Find where the given text appears and provide that cell's center as (x, y) coordinate. 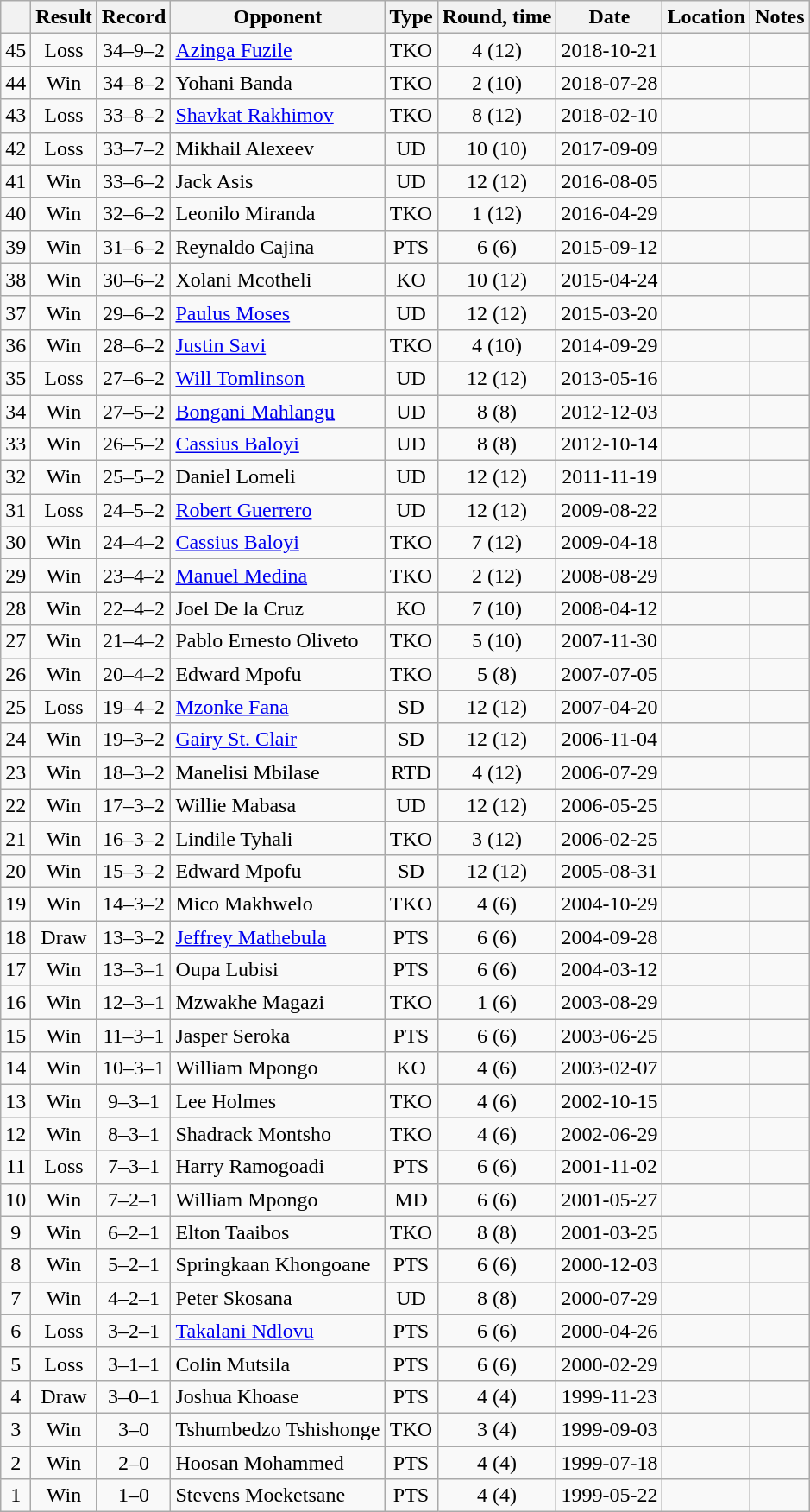
2006-05-25 (609, 805)
12–3–1 (134, 1003)
2015-04-24 (609, 280)
2003-02-07 (609, 1068)
1999-09-03 (609, 1429)
Mzwakhe Magazi (278, 1003)
Harry Ramogoadi (278, 1167)
22 (16, 805)
Colin Mutsila (278, 1364)
Tshumbedzo Tshishonge (278, 1429)
Elton Taaibos (278, 1232)
2016-04-29 (609, 214)
24 (16, 740)
19–3–2 (134, 740)
33–6–2 (134, 181)
2014-09-29 (609, 345)
13–3–1 (134, 970)
10 (16, 1200)
34–9–2 (134, 50)
22–4–2 (134, 608)
2–0 (134, 1463)
Xolani Mcotheli (278, 280)
10 (10) (497, 148)
4 (10) (497, 345)
Mico Makhwelo (278, 904)
Shadrack Montsho (278, 1134)
21 (16, 838)
11 (16, 1167)
9 (16, 1232)
27 (16, 641)
1999-11-23 (609, 1396)
2006-11-04 (609, 740)
2011-11-19 (609, 477)
Round, time (497, 17)
Shavkat Rakhimov (278, 116)
16–3–2 (134, 838)
Paulus Moses (278, 312)
4 (16, 1396)
2000-04-26 (609, 1331)
2013-05-16 (609, 378)
2 (10) (497, 83)
5 (10) (497, 641)
23 (16, 772)
Jack Asis (278, 181)
2000-12-03 (609, 1265)
Willie Mabasa (278, 805)
27–6–2 (134, 378)
Stevens Moeketsane (278, 1496)
2004-03-12 (609, 970)
2002-10-15 (609, 1101)
Pablo Ernesto Oliveto (278, 641)
26 (16, 674)
7 (12) (497, 543)
2 (12) (497, 576)
2004-10-29 (609, 904)
15–3–2 (134, 871)
2012-10-14 (609, 444)
36 (16, 345)
2 (16, 1463)
Lindile Tyhali (278, 838)
Peter Skosana (278, 1298)
Robert Guerrero (278, 510)
Hoosan Mohammed (278, 1463)
2001-05-27 (609, 1200)
Yohani Banda (278, 83)
31 (16, 510)
2009-08-22 (609, 510)
20 (16, 871)
12 (16, 1134)
24–4–2 (134, 543)
3–2–1 (134, 1331)
2001-03-25 (609, 1232)
23–4–2 (134, 576)
2003-08-29 (609, 1003)
2018-02-10 (609, 116)
28 (16, 608)
2008-08-29 (609, 576)
37 (16, 312)
Joshua Khoase (278, 1396)
44 (16, 83)
18 (16, 936)
Type (411, 17)
Record (134, 17)
30 (16, 543)
7 (16, 1298)
Jasper Seroka (278, 1036)
1 (16, 1496)
9–3–1 (134, 1101)
30–6–2 (134, 280)
7–2–1 (134, 1200)
8 (16, 1265)
2015-03-20 (609, 312)
2018-07-28 (609, 83)
27–5–2 (134, 412)
8–3–1 (134, 1134)
45 (16, 50)
2015-09-12 (609, 247)
Manuel Medina (278, 576)
2000-02-29 (609, 1364)
29 (16, 576)
RTD (411, 772)
20–4–2 (134, 674)
7 (10) (497, 608)
Location (706, 17)
Bongani Mahlangu (278, 412)
MD (411, 1200)
8 (12) (497, 116)
Springkaan Khongoane (278, 1265)
5–2–1 (134, 1265)
33 (16, 444)
17–3–2 (134, 805)
43 (16, 116)
Manelisi Mbilase (278, 772)
40 (16, 214)
Lee Holmes (278, 1101)
35 (16, 378)
17 (16, 970)
19–4–2 (134, 707)
25–5–2 (134, 477)
Result (64, 17)
41 (16, 181)
24–5–2 (134, 510)
29–6–2 (134, 312)
Azinga Fuzile (278, 50)
2000-07-29 (609, 1298)
21–4–2 (134, 641)
26–5–2 (134, 444)
5 (16, 1364)
10–3–1 (134, 1068)
7–3–1 (134, 1167)
2016-08-05 (609, 181)
6–2–1 (134, 1232)
39 (16, 247)
Reynaldo Cajina (278, 247)
2008-04-12 (609, 608)
2007-07-05 (609, 674)
18–3–2 (134, 772)
2001-11-02 (609, 1167)
Mikhail Alexeev (278, 148)
2006-07-29 (609, 772)
34–8–2 (134, 83)
2006-02-25 (609, 838)
14 (16, 1068)
3–0–1 (134, 1396)
2003-06-25 (609, 1036)
1 (6) (497, 1003)
13 (16, 1101)
6 (16, 1331)
4–2–1 (134, 1298)
Jeffrey Mathebula (278, 936)
2007-11-30 (609, 641)
Takalani Ndlovu (278, 1331)
1999-07-18 (609, 1463)
2005-08-31 (609, 871)
1999-05-22 (609, 1496)
3 (12) (497, 838)
Opponent (278, 17)
19 (16, 904)
38 (16, 280)
28–6–2 (134, 345)
34 (16, 412)
2007-04-20 (609, 707)
Notes (780, 17)
Joel De la Cruz (278, 608)
33–7–2 (134, 148)
2017-09-09 (609, 148)
3 (16, 1429)
42 (16, 148)
3–1–1 (134, 1364)
2004-09-28 (609, 936)
Date (609, 17)
33–8–2 (134, 116)
10 (12) (497, 280)
32–6–2 (134, 214)
2002-06-29 (609, 1134)
2009-04-18 (609, 543)
5 (8) (497, 674)
2012-12-03 (609, 412)
Oupa Lubisi (278, 970)
31–6–2 (134, 247)
3–0 (134, 1429)
1 (12) (497, 214)
15 (16, 1036)
14–3–2 (134, 904)
Gairy St. Clair (278, 740)
Will Tomlinson (278, 378)
Daniel Lomeli (278, 477)
25 (16, 707)
Justin Savi (278, 345)
11–3–1 (134, 1036)
Leonilo Miranda (278, 214)
2018-10-21 (609, 50)
16 (16, 1003)
32 (16, 477)
Mzonke Fana (278, 707)
13–3–2 (134, 936)
3 (4) (497, 1429)
1–0 (134, 1496)
